Find where the given text appears and provide that cell's center as [x, y] coordinate. 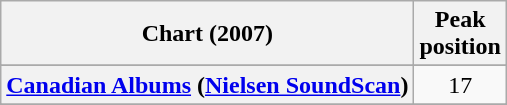
Chart (2007) [208, 34]
Peakposition [460, 34]
Canadian Albums (Nielsen SoundScan) [208, 85]
17 [460, 85]
